For the text-containing cell, return its midpoint in (X, Y) coordinate format. 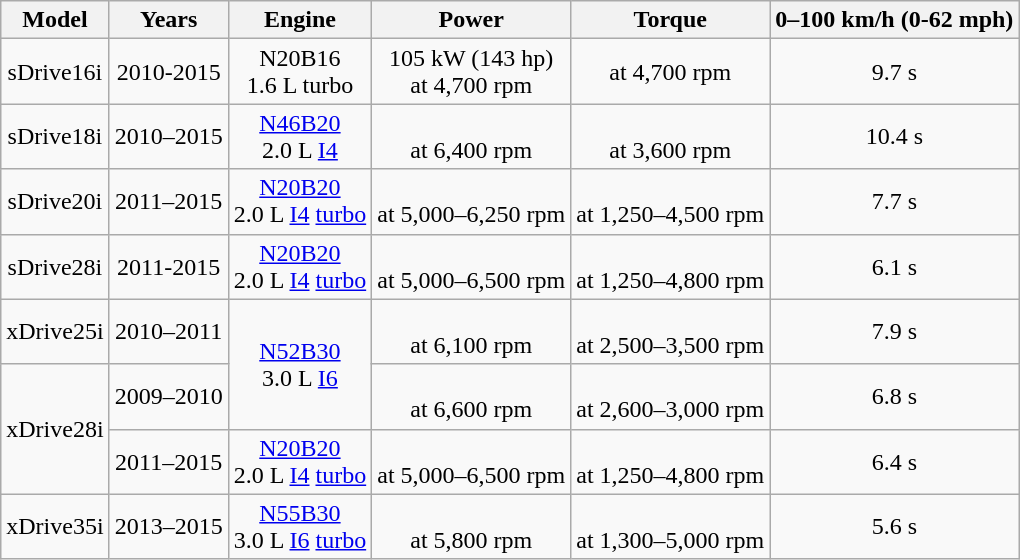
2010–2015 (168, 136)
xDrive25i (55, 332)
sDrive20i (55, 202)
at 4,700 rpm (670, 72)
Model (55, 20)
xDrive28i (55, 429)
10.4 s (894, 136)
at 5,800 rpm (472, 526)
0–100 km/h (0-62 mph) (894, 20)
sDrive18i (55, 136)
7.7 s (894, 202)
6.8 s (894, 396)
at 1,250–4,500 rpm (670, 202)
Power (472, 20)
7.9 s (894, 332)
9.7 s (894, 72)
2013–2015 (168, 526)
N55B30 3.0 L I6 turbo (300, 526)
Engine (300, 20)
at 6,400 rpm (472, 136)
at 6,600 rpm (472, 396)
Years (168, 20)
N20B161.6 L turbo (300, 72)
at 3,600 rpm (670, 136)
Torque (670, 20)
at 2,500–3,500 rpm (670, 332)
2011-2015 (168, 266)
at 5,000–6,250 rpm (472, 202)
at 1,300–5,000 rpm (670, 526)
sDrive28i (55, 266)
2009–2010 (168, 396)
105 kW (143 hp)at 4,700 rpm (472, 72)
6.1 s (894, 266)
at 6,100 rpm (472, 332)
sDrive16i (55, 72)
N46B20 2.0 L I4 (300, 136)
2010-2015 (168, 72)
2010–2011 (168, 332)
5.6 s (894, 526)
at 2,600–3,000 rpm (670, 396)
6.4 s (894, 462)
N52B30 3.0 L I6 (300, 364)
xDrive35i (55, 526)
